Search for the cell housing the specified text and yield its (X, Y) center coordinate. 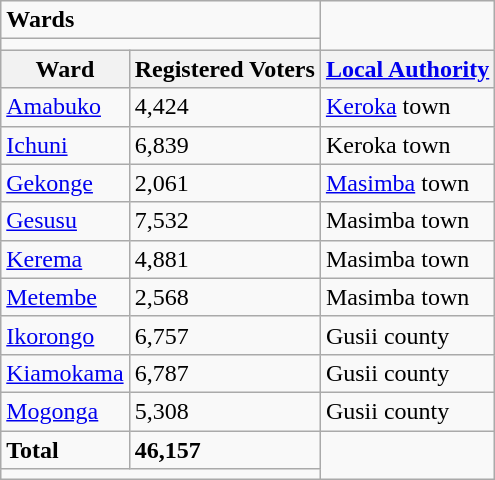
Local Authority (407, 69)
Metembe (65, 297)
Amabuko (65, 107)
4,424 (224, 107)
6,787 (224, 373)
Ikorongo (65, 335)
7,532 (224, 221)
6,839 (224, 145)
2,061 (224, 183)
Ward (65, 69)
Total (65, 449)
Gesusu (65, 221)
2,568 (224, 297)
Gekonge (65, 183)
Kiamokama (65, 373)
Mogonga (65, 411)
Kerema (65, 259)
46,157 (224, 449)
6,757 (224, 335)
4,881 (224, 259)
Wards (161, 20)
5,308 (224, 411)
Registered Voters (224, 69)
Ichuni (65, 145)
